Search for the cell housing the specified text and yield its (X, Y) center coordinate. 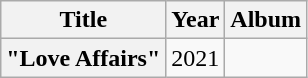
Year (196, 20)
"Love Affairs" (84, 58)
Title (84, 20)
Album (266, 20)
2021 (196, 58)
